Find where the given text appears and provide that cell's center as [x, y] coordinate. 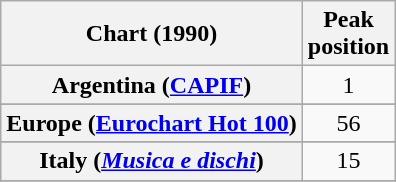
56 [348, 123]
Argentina (CAPIF) [152, 85]
Peakposition [348, 34]
15 [348, 161]
Chart (1990) [152, 34]
Europe (Eurochart Hot 100) [152, 123]
Italy (Musica e dischi) [152, 161]
1 [348, 85]
